Identify which cell holds the provided text, then report its (x, y) central coordinate. 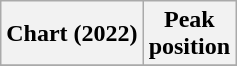
Chart (2022) (72, 34)
Peakposition (189, 34)
